Pinpoint the cell where the given text exists, returning its (X, Y) midpoint coordinate. 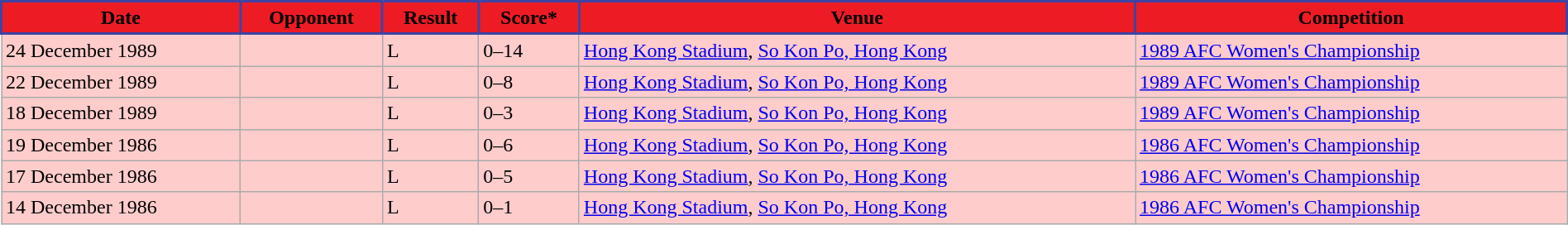
Competition (1351, 18)
0–3 (529, 113)
0–6 (529, 145)
14 December 1986 (121, 208)
Result (431, 18)
Score* (529, 18)
Date (121, 18)
0–8 (529, 82)
24 December 1989 (121, 50)
Opponent (312, 18)
0–5 (529, 176)
19 December 1986 (121, 145)
0–14 (529, 50)
18 December 1989 (121, 113)
17 December 1986 (121, 176)
22 December 1989 (121, 82)
0–1 (529, 208)
Venue (857, 18)
